For the text-containing cell, return its midpoint in [X, Y] coordinate format. 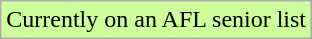
Currently on an AFL senior list [156, 20]
